For the text-containing cell, return its midpoint in [X, Y] coordinate format. 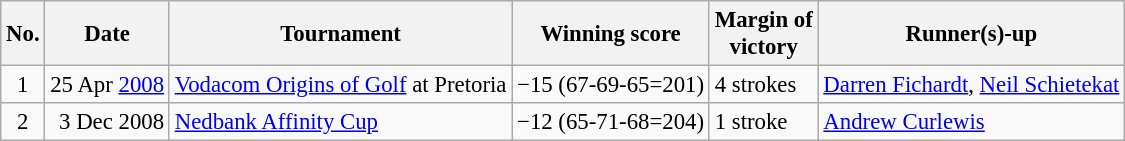
No. [23, 34]
−12 (65-71-68=204) [611, 122]
Date [107, 34]
1 stroke [764, 122]
25 Apr 2008 [107, 85]
Winning score [611, 34]
Darren Fichardt, Neil Schietekat [972, 85]
Tournament [340, 34]
Andrew Curlewis [972, 122]
4 strokes [764, 85]
3 Dec 2008 [107, 122]
2 [23, 122]
Runner(s)-up [972, 34]
Margin ofvictory [764, 34]
Vodacom Origins of Golf at Pretoria [340, 85]
−15 (67-69-65=201) [611, 85]
Nedbank Affinity Cup [340, 122]
1 [23, 85]
